Return (x, y) of the center of cell containing provided text 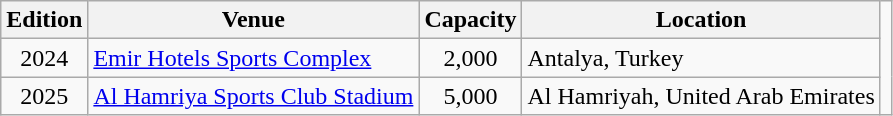
Al Hamriyah, United Arab Emirates (701, 96)
2025 (44, 96)
Capacity (470, 20)
Venue (254, 20)
Antalya, Turkey (701, 58)
2024 (44, 58)
Al Hamriya Sports Club Stadium (254, 96)
Location (701, 20)
2,000 (470, 58)
Emir Hotels Sports Complex (254, 58)
Edition (44, 20)
5,000 (470, 96)
